For the text-containing cell, return its midpoint in [x, y] coordinate format. 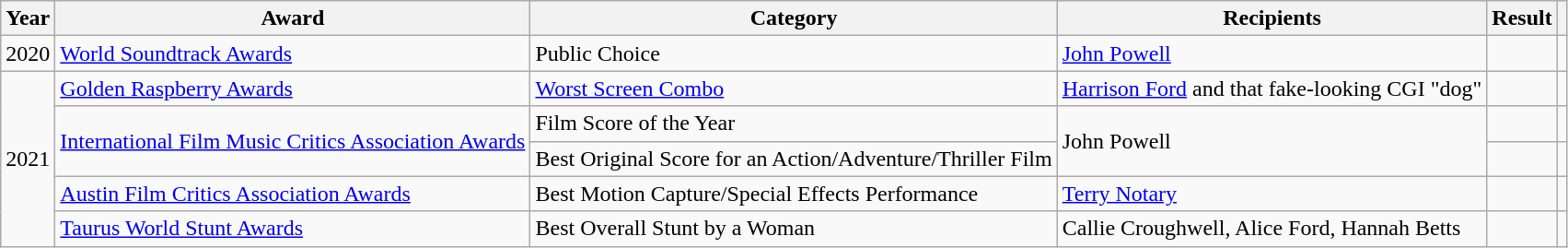
Film Score of the Year [794, 124]
World Soundtrack Awards [293, 53]
Taurus World Stunt Awards [293, 229]
Terry Notary [1272, 194]
Harrison Ford and that fake-looking CGI "dog" [1272, 89]
Category [794, 18]
Worst Screen Combo [794, 89]
Year [28, 18]
Result [1522, 18]
Public Choice [794, 53]
International Film Music Critics Association Awards [293, 141]
Best Motion Capture/Special Effects Performance [794, 194]
Best Original Score for an Action/Adventure/Thriller Film [794, 159]
2021 [28, 159]
Award [293, 18]
Best Overall Stunt by a Woman [794, 229]
Austin Film Critics Association Awards [293, 194]
Recipients [1272, 18]
2020 [28, 53]
Callie Croughwell, Alice Ford, Hannah Betts [1272, 229]
Golden Raspberry Awards [293, 89]
